Search for the cell housing the specified text and yield its [x, y] center coordinate. 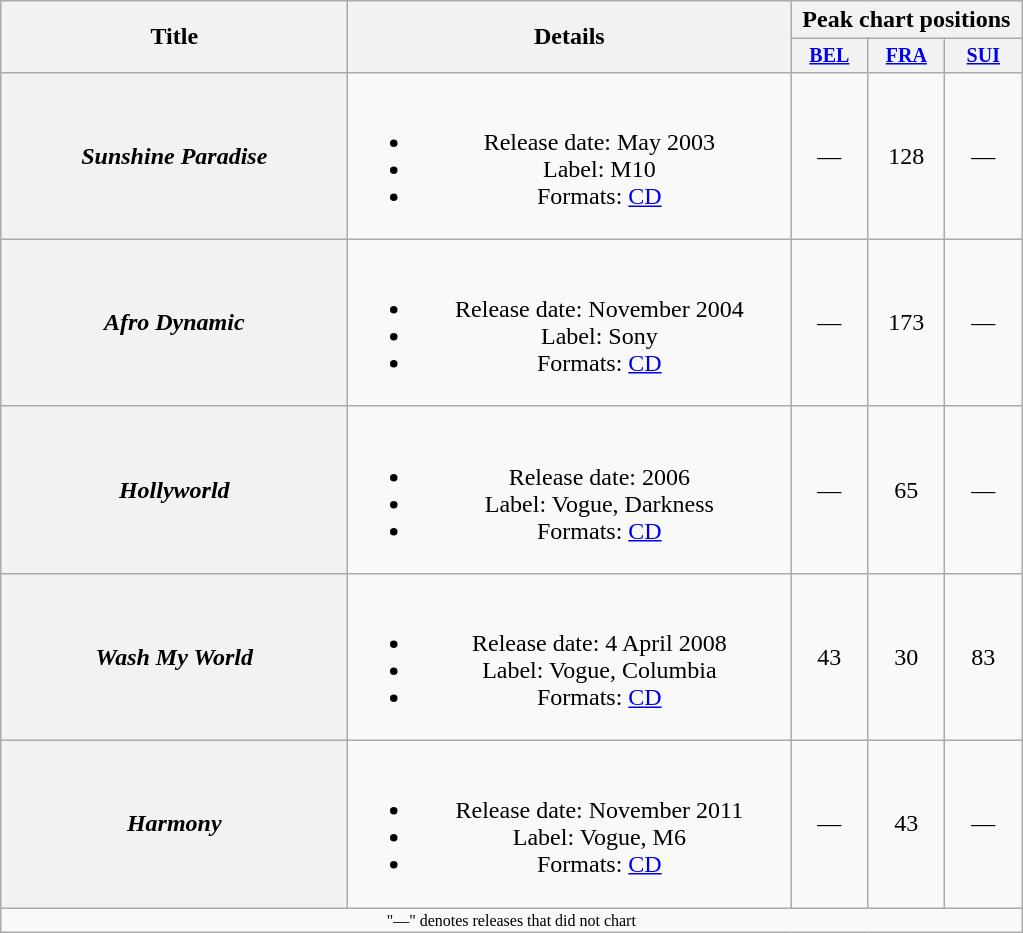
"—" denotes releases that did not chart [512, 920]
Peak chart positions [906, 20]
Title [174, 37]
Sunshine Paradise [174, 156]
Release date: November 2004Label: SonyFormats: CD [570, 322]
Harmony [174, 824]
83 [984, 656]
Release date: May 2003Label: M10Formats: CD [570, 156]
FRA [906, 56]
SUI [984, 56]
BEL [830, 56]
Details [570, 37]
Release date: 2006Label: Vogue, DarknessFormats: CD [570, 490]
128 [906, 156]
Release date: November 2011Label: Vogue, M6Formats: CD [570, 824]
Wash My World [174, 656]
65 [906, 490]
Hollyworld [174, 490]
30 [906, 656]
Afro Dynamic [174, 322]
Release date: 4 April 2008Label: Vogue, ColumbiaFormats: CD [570, 656]
173 [906, 322]
